Detect which cell encompasses the target text, then output its [X, Y] center coordinate. 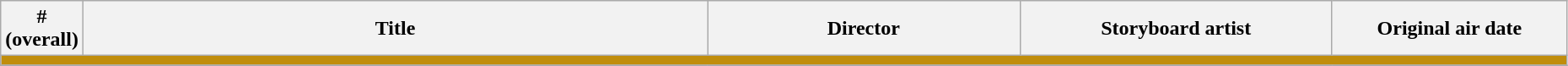
#(overall) [42, 29]
Original air date [1449, 29]
Director [864, 29]
Storyboard artist [1176, 29]
Title [395, 29]
